Scan for the cell matching the given text and deliver its [x, y] coordinate at center. 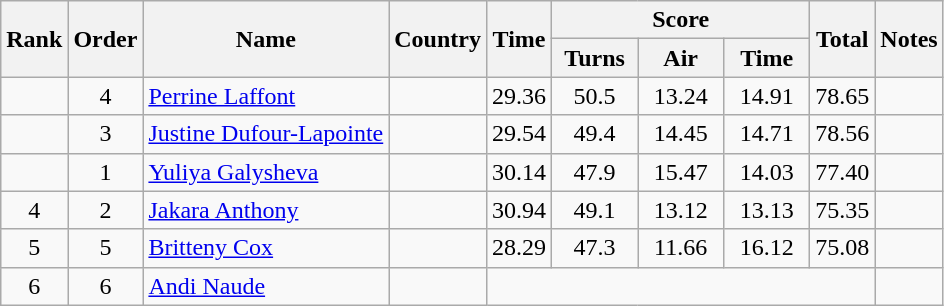
47.3 [595, 248]
Jakara Anthony [266, 210]
14.45 [681, 134]
14.71 [767, 134]
49.1 [595, 210]
Rank [34, 39]
Perrine Laffont [266, 96]
1 [106, 172]
Notes [909, 39]
47.9 [595, 172]
Total [842, 39]
3 [106, 134]
15.47 [681, 172]
14.03 [767, 172]
75.08 [842, 248]
Score [681, 20]
Britteny Cox [266, 248]
78.65 [842, 96]
78.56 [842, 134]
13.12 [681, 210]
11.66 [681, 248]
Order [106, 39]
75.35 [842, 210]
30.14 [518, 172]
29.54 [518, 134]
77.40 [842, 172]
30.94 [518, 210]
Yuliya Galysheva [266, 172]
Air [681, 58]
2 [106, 210]
Turns [595, 58]
Andi Naude [266, 286]
13.13 [767, 210]
Country [438, 39]
50.5 [595, 96]
14.91 [767, 96]
Justine Dufour-Lapointe [266, 134]
16.12 [767, 248]
13.24 [681, 96]
49.4 [595, 134]
29.36 [518, 96]
Name [266, 39]
28.29 [518, 248]
